Detect which cell encompasses the target text, then output its (x, y) center coordinate. 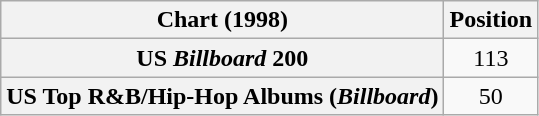
Chart (1998) (222, 20)
US Top R&B/Hip-Hop Albums (Billboard) (222, 96)
50 (491, 96)
US Billboard 200 (222, 58)
113 (491, 58)
Position (491, 20)
